Output the [X, Y] coordinate of the center of the cell containing the given text.  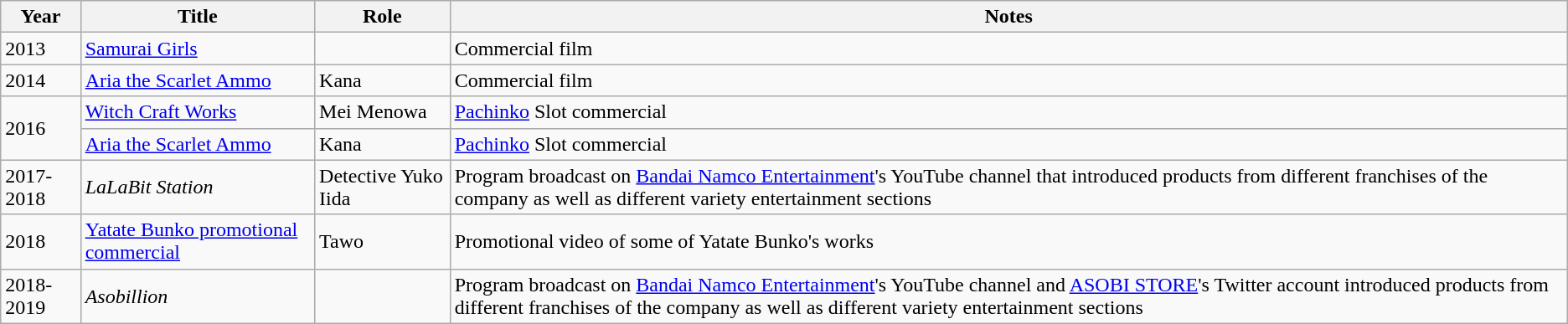
2018 [40, 241]
Role [383, 17]
Title [198, 17]
Yatate Bunko promotional commercial [198, 241]
Tawo [383, 241]
Witch Craft Works [198, 112]
LaLaBit Station [198, 188]
Year [40, 17]
2014 [40, 80]
Notes [1008, 17]
Asobillion [198, 296]
Samurai Girls [198, 49]
2016 [40, 128]
Detective Yuko Iida [383, 188]
2017-2018 [40, 188]
Promotional video of some of Yatate Bunko's works [1008, 241]
2013 [40, 49]
2018-2019 [40, 296]
Mei Menowa [383, 112]
